Detect which cell encompasses the target text, then output its [X, Y] center coordinate. 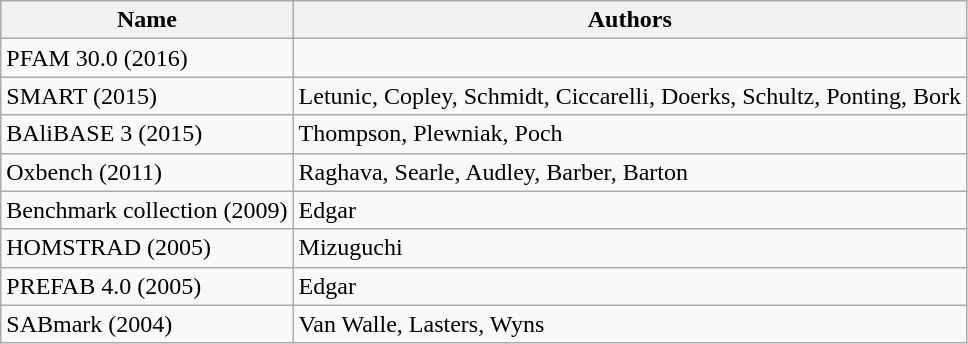
Authors [630, 20]
SMART (2015) [147, 96]
Oxbench (2011) [147, 172]
SABmark (2004) [147, 324]
Thompson, Plewniak, Poch [630, 134]
Letunic, Copley, Schmidt, Ciccarelli, Doerks, Schultz, Ponting, Bork [630, 96]
Benchmark collection (2009) [147, 210]
Mizuguchi [630, 248]
Raghava, Searle, Audley, Barber, Barton [630, 172]
HOMSTRAD (2005) [147, 248]
BAliBASE 3 (2015) [147, 134]
Van Walle, Lasters, Wyns [630, 324]
PFAM 30.0 (2016) [147, 58]
PREFAB 4.0 (2005) [147, 286]
Name [147, 20]
